Output the [X, Y] coordinate of the center of the cell containing the given text.  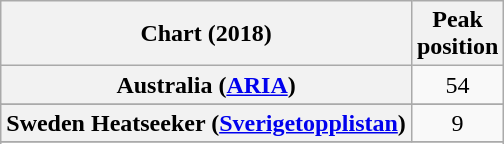
Peak position [457, 34]
Australia (ARIA) [206, 85]
Chart (2018) [206, 34]
54 [457, 85]
Sweden Heatseeker (Sverigetopplistan) [206, 123]
9 [457, 123]
